Find where the given text appears and provide that cell's center as [X, Y] coordinate. 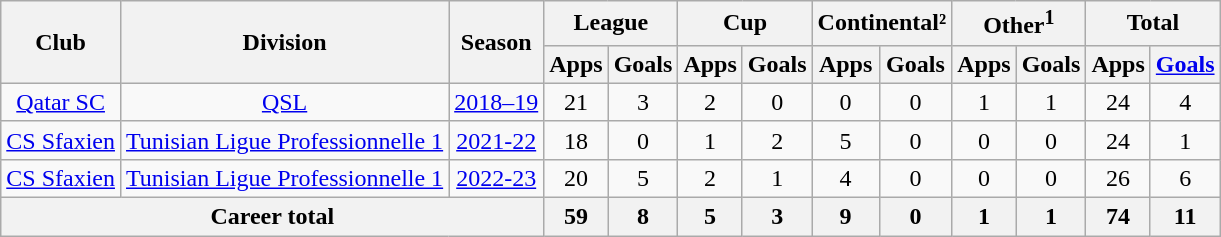
Division [284, 42]
Club [61, 42]
59 [576, 217]
Total [1153, 24]
Qatar SC [61, 102]
8 [643, 217]
Cup [745, 24]
20 [576, 178]
2022-23 [496, 178]
11 [1185, 217]
6 [1185, 178]
League [611, 24]
18 [576, 140]
Career total [272, 217]
Continental² [882, 24]
2021-22 [496, 140]
QSL [284, 102]
26 [1118, 178]
21 [576, 102]
2018–19 [496, 102]
Other1 [1019, 24]
Season [496, 42]
9 [846, 217]
74 [1118, 217]
